Return the [x, y] coordinate for the center point of the cell that contains the specified text.  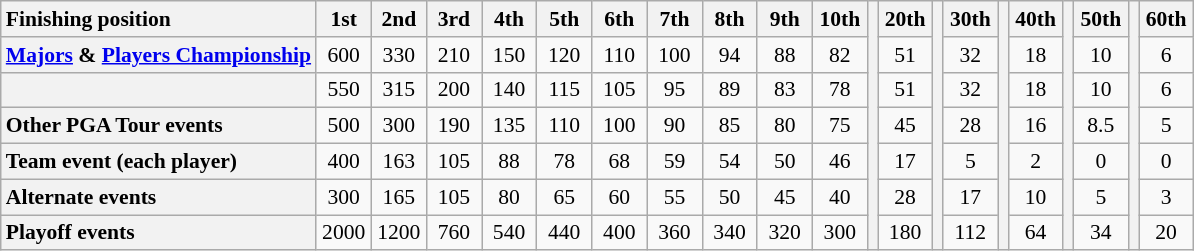
210 [454, 55]
Other PGA Tour events [158, 126]
2000 [344, 233]
82 [840, 55]
Alternate events [158, 197]
2 [1036, 162]
10th [840, 19]
2nd [398, 19]
20 [1166, 233]
75 [840, 126]
330 [398, 55]
95 [674, 90]
90 [674, 126]
7th [674, 19]
64 [1036, 233]
150 [510, 55]
55 [674, 197]
50th [1100, 19]
60th [1166, 19]
135 [510, 126]
Playoff events [158, 233]
16 [1036, 126]
83 [784, 90]
180 [906, 233]
85 [730, 126]
340 [730, 233]
540 [510, 233]
140 [510, 90]
30th [970, 19]
1200 [398, 233]
8th [730, 19]
3 [1166, 197]
120 [564, 55]
1st [344, 19]
20th [906, 19]
60 [620, 197]
165 [398, 197]
8.5 [1100, 126]
Majors & Players Championship [158, 55]
440 [564, 233]
550 [344, 90]
Finishing position [158, 19]
9th [784, 19]
59 [674, 162]
190 [454, 126]
40th [1036, 19]
Team event (each player) [158, 162]
360 [674, 233]
5th [564, 19]
40 [840, 197]
200 [454, 90]
89 [730, 90]
34 [1100, 233]
315 [398, 90]
54 [730, 162]
6th [620, 19]
3rd [454, 19]
94 [730, 55]
500 [344, 126]
163 [398, 162]
65 [564, 197]
4th [510, 19]
46 [840, 162]
115 [564, 90]
112 [970, 233]
68 [620, 162]
320 [784, 233]
760 [454, 233]
600 [344, 55]
